For the text-containing cell, return its midpoint in (x, y) coordinate format. 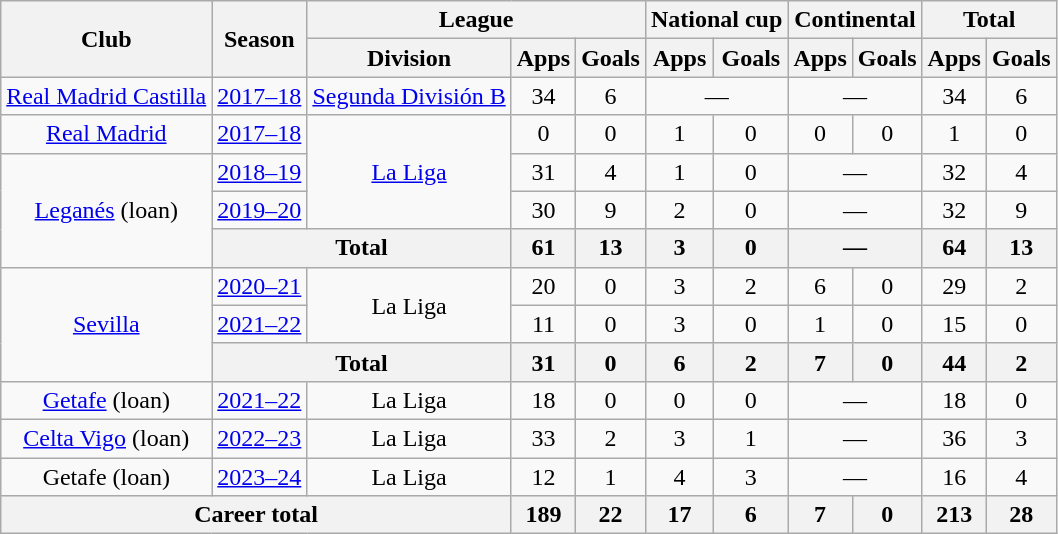
33 (543, 438)
15 (954, 324)
2023–24 (260, 477)
17 (679, 515)
64 (954, 248)
189 (543, 515)
2018–19 (260, 172)
Career total (256, 515)
Season (260, 39)
Leganés (loan) (106, 210)
44 (954, 362)
Real Madrid Castilla (106, 96)
Real Madrid (106, 134)
22 (611, 515)
36 (954, 438)
12 (543, 477)
11 (543, 324)
League (476, 20)
National cup (716, 20)
Segunda División B (409, 96)
30 (543, 210)
Celta Vigo (loan) (106, 438)
2022–23 (260, 438)
Division (409, 58)
61 (543, 248)
20 (543, 286)
16 (954, 477)
28 (1021, 515)
213 (954, 515)
Sevilla (106, 324)
29 (954, 286)
Continental (855, 20)
2020–21 (260, 286)
Club (106, 39)
2019–20 (260, 210)
